Provide the (x, y) coordinate of the cell's center where the given text is located.  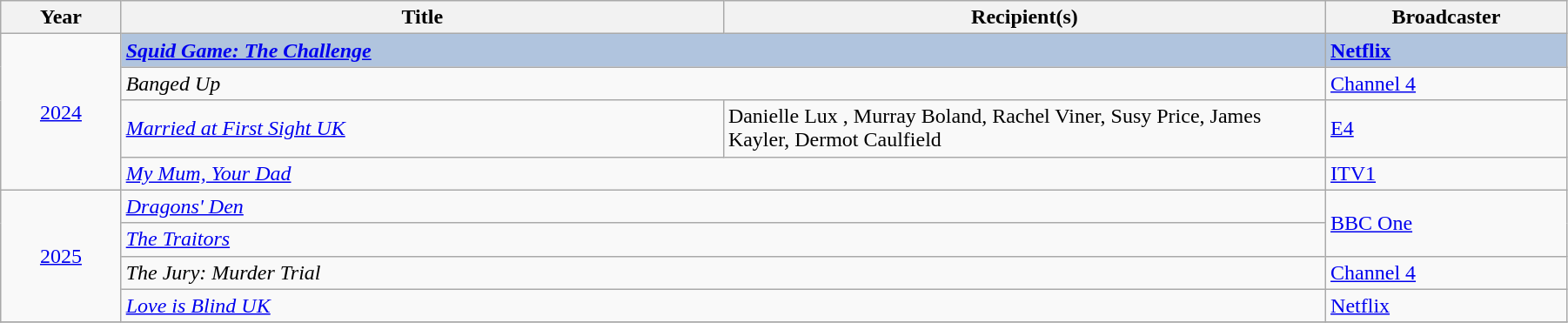
Title (422, 17)
Banged Up (723, 84)
Danielle Lux , Murray Boland, Rachel Viner, Susy Price, James Kayler, Dermot Caulfield (1024, 129)
Broadcaster (1446, 17)
Love is Blind UK (723, 306)
Squid Game: The Challenge (723, 50)
My Mum, Your Dad (723, 173)
ITV1 (1446, 173)
The Traitors (723, 239)
Recipient(s) (1024, 17)
Dragons' Den (723, 206)
The Jury: Murder Trial (723, 273)
E4 (1446, 129)
Married at First Sight UK (422, 129)
BBC One (1446, 223)
2024 (61, 111)
Year (61, 17)
2025 (61, 256)
